Search for the cell housing the specified text and yield its [x, y] center coordinate. 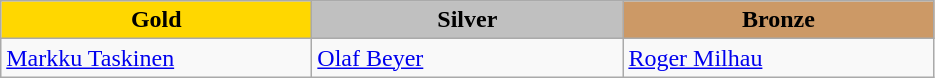
Silver [468, 20]
Roger Milhau [778, 58]
Olaf Beyer [468, 58]
Markku Taskinen [156, 58]
Gold [156, 20]
Bronze [778, 20]
